Scan for the cell matching the given text and deliver its (x, y) coordinate at center. 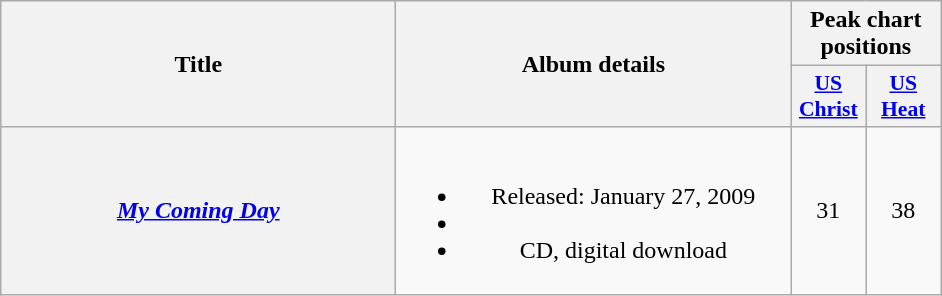
Title (198, 64)
38 (904, 210)
My Coming Day (198, 210)
31 (828, 210)
Released: January 27, 2009CD, digital download (594, 210)
Album details (594, 64)
Peak chart positions (866, 34)
USHeat (904, 96)
USChrist (828, 96)
